Search for the cell housing the specified text and yield its [X, Y] center coordinate. 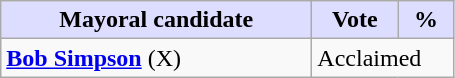
Acclaimed [383, 58]
Mayoral candidate [156, 20]
% [426, 20]
Bob Simpson (X) [156, 58]
Vote [355, 20]
